Locate the cell with the specified text and output its (X, Y) center coordinate. 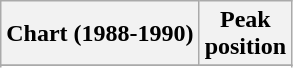
Chart (1988-1990) (100, 34)
Peakposition (245, 34)
